Pinpoint the cell where the given text exists, returning its [x, y] midpoint coordinate. 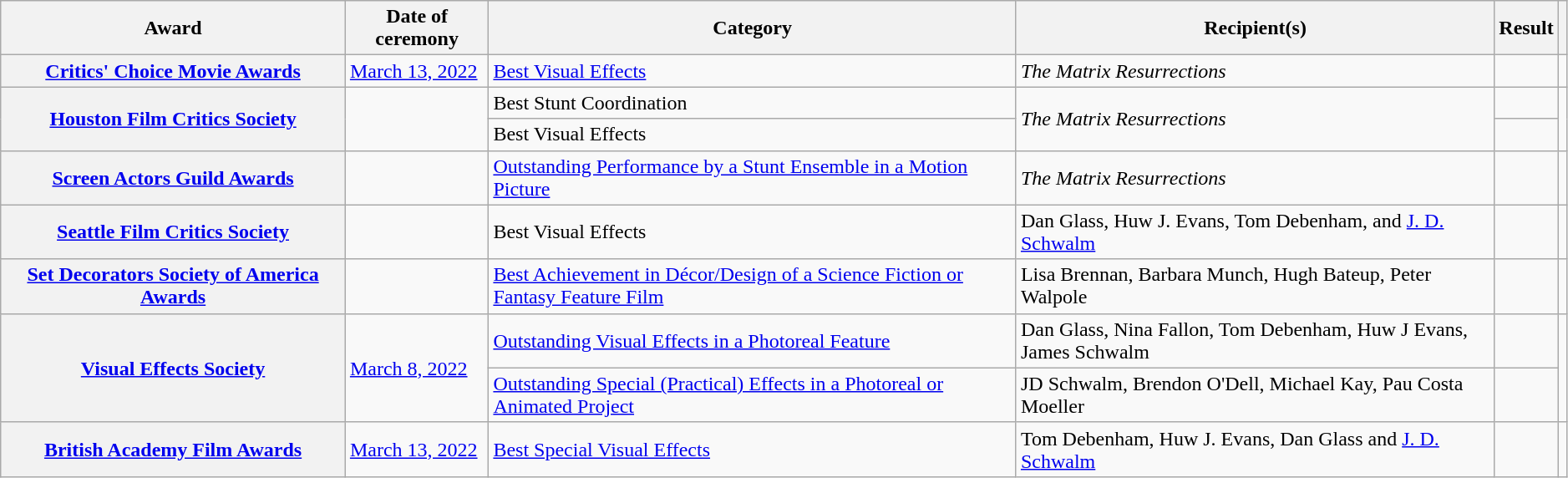
Critics' Choice Movie Awards [174, 71]
Dan Glass, Huw J. Evans, Tom Debenham, and J. D. Schwalm [1255, 232]
Seattle Film Critics Society [174, 232]
Date of ceremony [417, 28]
Tom Debenham, Huw J. Evans, Dan Glass and J. D. Schwalm [1255, 450]
Outstanding Performance by a Stunt Ensemble in a Motion Picture [753, 177]
Set Decorators Society of America Awards [174, 286]
Outstanding Visual Effects in a Photoreal Feature [753, 341]
Result [1526, 28]
Best Special Visual Effects [753, 450]
March 8, 2022 [417, 368]
JD Schwalm, Brendon O'Dell, Michael Kay, Pau Costa Moeller [1255, 394]
British Academy Film Awards [174, 450]
Dan Glass, Nina Fallon, Tom Debenham, Huw J Evans, James Schwalm [1255, 341]
Visual Effects Society [174, 368]
Screen Actors Guild Awards [174, 177]
Outstanding Special (Practical) Effects in a Photoreal or Animated Project [753, 394]
Best Stunt Coordination [753, 103]
Best Achievement in Décor/Design of a Science Fiction or Fantasy Feature Film [753, 286]
Award [174, 28]
Houston Film Critics Society [174, 119]
Lisa Brennan, Barbara Munch, Hugh Bateup, Peter Walpole [1255, 286]
Category [753, 28]
Recipient(s) [1255, 28]
